Capture the cell that displays the provided text and extract its (x, y) central coordinate. 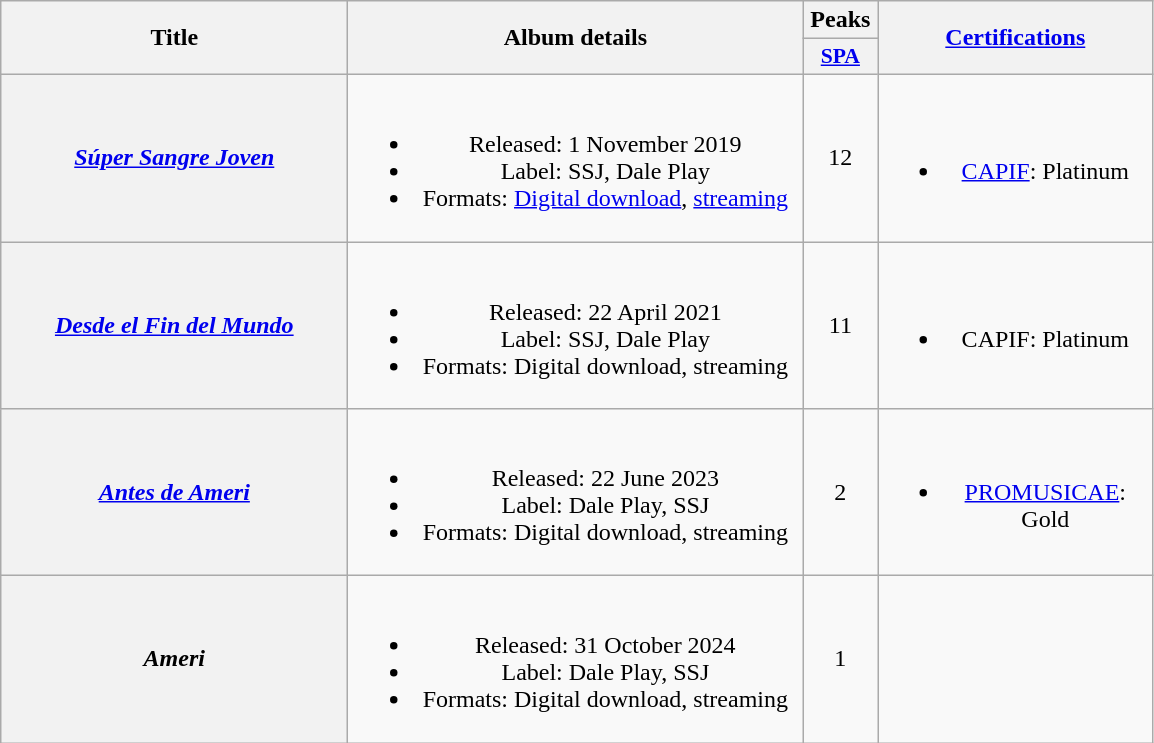
11 (840, 326)
Súper Sangre Joven (174, 158)
Antes de Ameri (174, 492)
Title (174, 38)
Desde el Fin del Mundo (174, 326)
Released: 22 June 2023Label: Dale Play, SSJFormats: Digital download, streaming (576, 492)
Released: 31 October 2024Label: Dale Play, SSJFormats: Digital download, streaming (576, 660)
Album details (576, 38)
1 (840, 660)
2 (840, 492)
Ameri (174, 660)
PROMUSICAE: Gold (1016, 492)
Peaks (840, 20)
Released: 22 April 2021Label: SSJ, Dale PlayFormats: Digital download, streaming (576, 326)
Released: 1 November 2019Label: SSJ, Dale PlayFormats: Digital download, streaming (576, 158)
Certifications (1016, 38)
12 (840, 158)
SPA (840, 57)
